Provide the (x, y) coordinate of the cell's center where the given text is located.  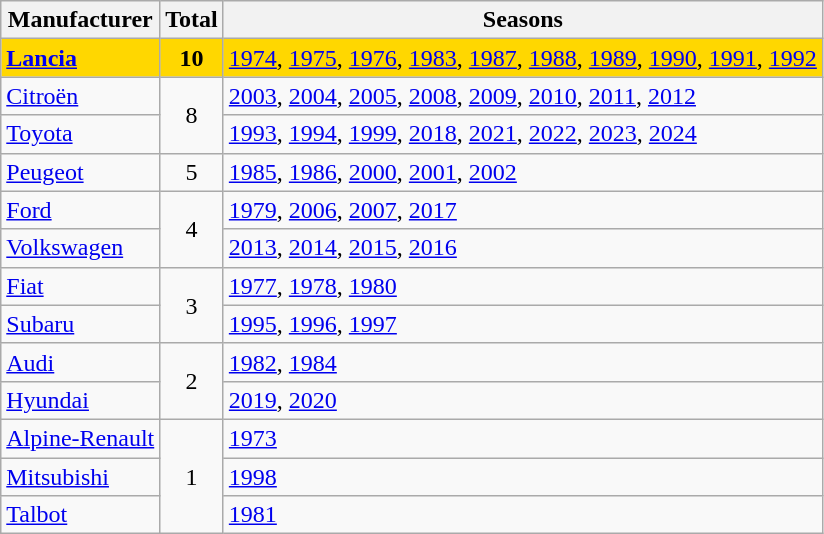
3 (192, 305)
Lancia (80, 58)
Total (192, 20)
Seasons (522, 20)
5 (192, 172)
10 (192, 58)
2 (192, 381)
Audi (80, 362)
1977, 1978, 1980 (522, 286)
Alpine-Renault (80, 438)
2003, 2004, 2005, 2008, 2009, 2010, 2011, 2012 (522, 96)
1998 (522, 477)
Fiat (80, 286)
Hyundai (80, 400)
Mitsubishi (80, 477)
Talbot (80, 515)
1995, 1996, 1997 (522, 324)
Citroën (80, 96)
2013, 2014, 2015, 2016 (522, 248)
1985, 1986, 2000, 2001, 2002 (522, 172)
Volkswagen (80, 248)
Manufacturer (80, 20)
1979, 2006, 2007, 2017 (522, 210)
1974, 1975, 1976, 1983, 1987, 1988, 1989, 1990, 1991, 1992 (522, 58)
4 (192, 229)
Subaru (80, 324)
1973 (522, 438)
Ford (80, 210)
1 (192, 476)
8 (192, 115)
1981 (522, 515)
Peugeot (80, 172)
1993, 1994, 1999, 2018, 2021, 2022, 2023, 2024 (522, 134)
2019, 2020 (522, 400)
1982, 1984 (522, 362)
Toyota (80, 134)
